For the text-containing cell, return its midpoint in (X, Y) coordinate format. 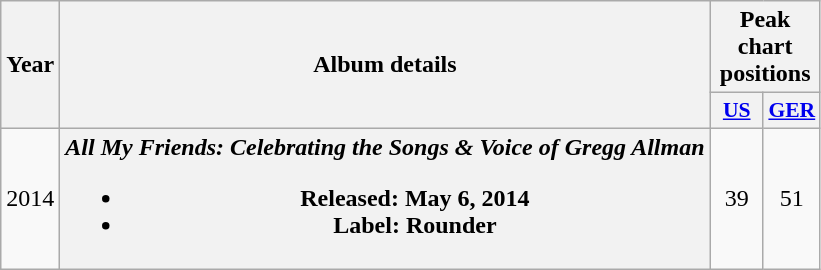
Peak chart positions (765, 47)
GER (792, 111)
All My Friends: Celebrating the Songs & Voice of Gregg AllmanReleased: May 6, 2014Label: Rounder (385, 198)
US (736, 111)
39 (736, 198)
Year (30, 65)
2014 (30, 198)
Album details (385, 65)
51 (792, 198)
